Locate the cell with the specified text and output its [x, y] center coordinate. 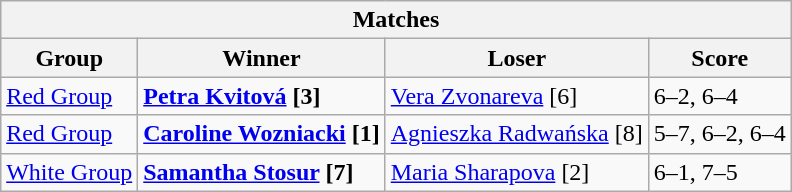
Petra Kvitová [3] [262, 96]
Vera Zvonareva [6] [516, 96]
Winner [262, 58]
6–1, 7–5 [720, 172]
Matches [396, 20]
Samantha Stosur [7] [262, 172]
White Group [70, 172]
Caroline Wozniacki [1] [262, 134]
Maria Sharapova [2] [516, 172]
5–7, 6–2, 6–4 [720, 134]
6–2, 6–4 [720, 96]
Group [70, 58]
Score [720, 58]
Agnieszka Radwańska [8] [516, 134]
Loser [516, 58]
